Output the (x, y) coordinate of the center of the cell containing the given text.  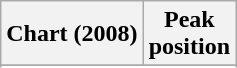
Peakposition (189, 34)
Chart (2008) (72, 34)
